Return (X, Y) of the center of cell containing provided text 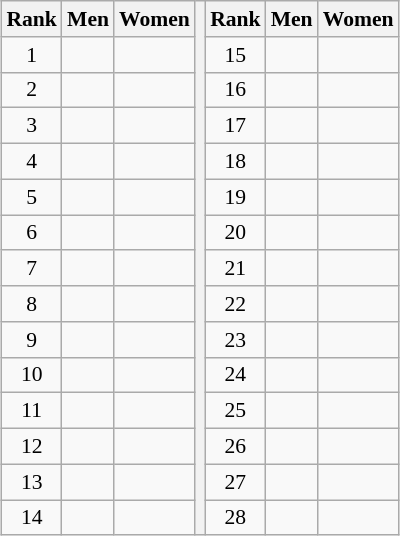
11 (32, 411)
19 (236, 197)
8 (32, 304)
23 (236, 339)
7 (32, 268)
25 (236, 411)
3 (32, 126)
4 (32, 161)
22 (236, 304)
24 (236, 375)
17 (236, 126)
16 (236, 90)
12 (32, 446)
10 (32, 375)
28 (236, 518)
2 (32, 90)
5 (32, 197)
13 (32, 482)
26 (236, 446)
14 (32, 518)
1 (32, 54)
21 (236, 268)
27 (236, 482)
6 (32, 232)
15 (236, 54)
18 (236, 161)
9 (32, 339)
20 (236, 232)
